Search for the cell housing the specified text and yield its (X, Y) center coordinate. 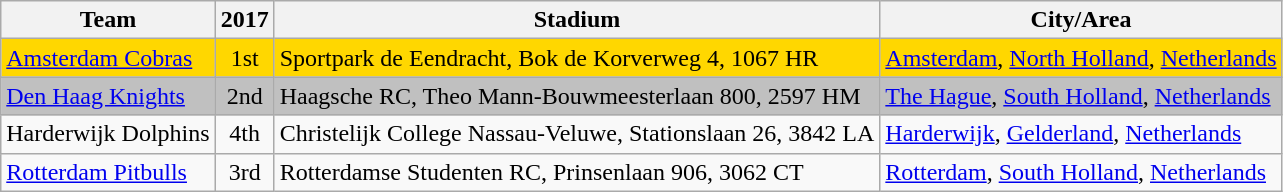
The Hague, South Holland, Netherlands (1081, 96)
Harderwijk, Gelderland, Netherlands (1081, 134)
Rotterdamse Studenten RC, Prinsenlaan 906, 3062 CT (577, 172)
4th (244, 134)
Stadium (577, 20)
1st (244, 58)
2017 (244, 20)
Harderwijk Dolphins (108, 134)
Christelijk College Nassau-Veluwe, Stationslaan 26, 3842 LA (577, 134)
Sportpark de Eendracht, Bok de Korverweg 4, 1067 HR (577, 58)
Rotterdam, South Holland, Netherlands (1081, 172)
Den Haag Knights (108, 96)
Haagsche RC, Theo Mann-Bouwmeesterlaan 800, 2597 HM (577, 96)
Amsterdam Cobras (108, 58)
Rotterdam Pitbulls (108, 172)
City/Area (1081, 20)
2nd (244, 96)
3rd (244, 172)
Amsterdam, North Holland, Netherlands (1081, 58)
Team (108, 20)
